Determine the (X, Y) coordinate at the center of the cell enclosing the given text.  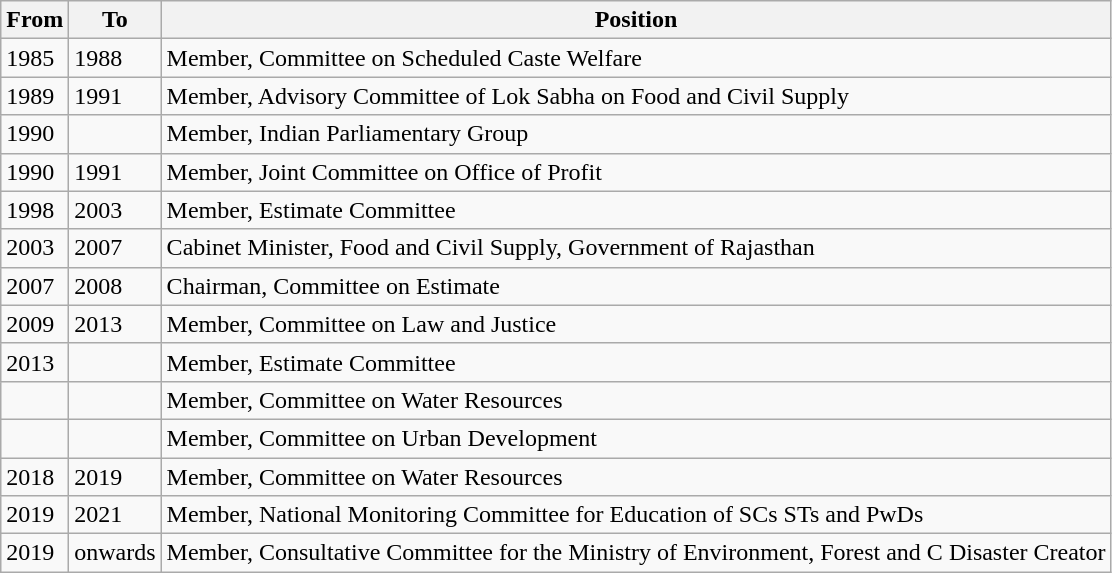
2009 (35, 324)
1989 (35, 96)
To (115, 20)
From (35, 20)
Member, Joint Committee on Office of Profit (636, 172)
2018 (35, 477)
Member, Committee on Law and Justice (636, 324)
Position (636, 20)
Member, National Monitoring Committee for Education of SCs STs and PwDs (636, 515)
Chairman, Committee on Estimate (636, 286)
Member, Indian Parliamentary Group (636, 134)
Member, Committee on Urban Development (636, 438)
Cabinet Minister, Food and Civil Supply, Government of Rajasthan (636, 248)
1985 (35, 58)
Member, Committee on Scheduled Caste Welfare (636, 58)
2008 (115, 286)
onwards (115, 553)
1988 (115, 58)
2021 (115, 515)
Member, Advisory Committee of Lok Sabha on Food and Civil Supply (636, 96)
1998 (35, 210)
Member, Consultative Committee for the Ministry of Environment, Forest and C Disaster Creator (636, 553)
